Identify which cell holds the provided text, then report its (X, Y) central coordinate. 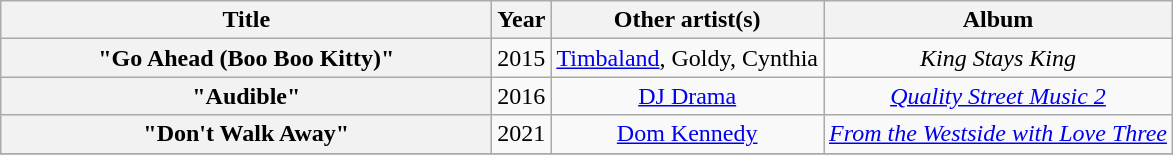
Dom Kennedy (688, 134)
2016 (522, 96)
2021 (522, 134)
"Don't Walk Away" (246, 134)
2015 (522, 58)
Quality Street Music 2 (998, 96)
King Stays King (998, 58)
Year (522, 20)
DJ Drama (688, 96)
From the Westside with Love Three (998, 134)
Timbaland, Goldy, Cynthia (688, 58)
Title (246, 20)
"Go Ahead (Boo Boo Kitty)" (246, 58)
Album (998, 20)
Other artist(s) (688, 20)
"Audible" (246, 96)
